Output the (x, y) coordinate of the center of the cell containing the given text.  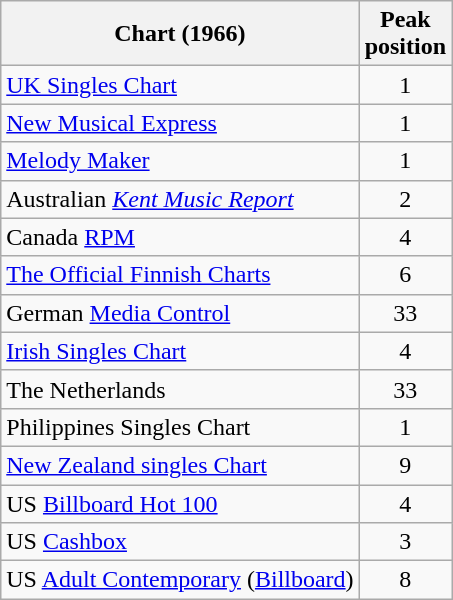
Canada RPM (180, 237)
8 (405, 580)
Melody Maker (180, 161)
9 (405, 465)
Chart (1966) (180, 34)
3 (405, 542)
Philippines Singles Chart (180, 427)
US Billboard Hot 100 (180, 503)
Australian Kent Music Report (180, 199)
6 (405, 275)
The Netherlands (180, 389)
German Media Control (180, 313)
The Official Finnish Charts (180, 275)
Irish Singles Chart (180, 351)
US Cashbox (180, 542)
US Adult Contemporary (Billboard) (180, 580)
New Zealand singles Chart (180, 465)
UK Singles Chart (180, 85)
New Musical Express (180, 123)
2 (405, 199)
Peakposition (405, 34)
